Determine the (x, y) coordinate at the center of the cell enclosing the given text.  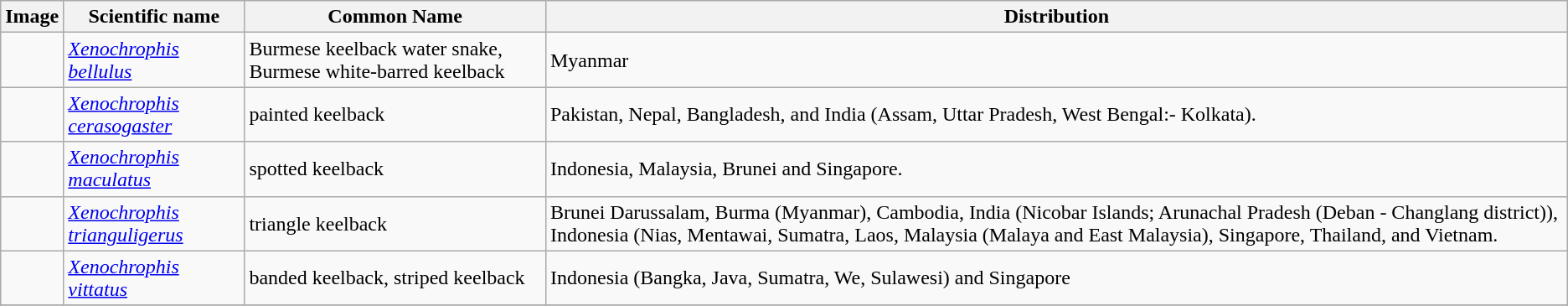
Xenochrophis vittatus (154, 278)
Xenochrophis bellulus (154, 60)
spotted keelback (395, 169)
painted keelback (395, 114)
Image (32, 17)
Xenochrophis cerasogaster (154, 114)
Common Name (395, 17)
banded keelback, striped keelback (395, 278)
Indonesia, Malaysia, Brunei and Singapore. (1056, 169)
Scientific name (154, 17)
Xenochrophis trianguligerus (154, 223)
Xenochrophis maculatus (154, 169)
Distribution (1056, 17)
Burmese keelback water snake, Burmese white-barred keelback (395, 60)
triangle keelback (395, 223)
Myanmar (1056, 60)
Indonesia (Bangka, Java, Sumatra, We, Sulawesi) and Singapore (1056, 278)
Pakistan, Nepal, Bangladesh, and India (Assam, Uttar Pradesh, West Bengal:- Kolkata). (1056, 114)
